Capture the cell that displays the provided text and extract its [x, y] central coordinate. 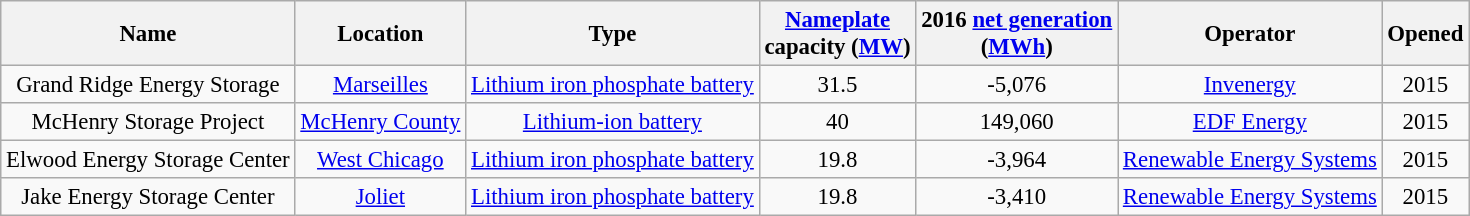
Joliet [380, 197]
Name [148, 34]
EDF Energy [1250, 122]
Invenergy [1250, 85]
Operator [1250, 34]
McHenry Storage Project [148, 122]
Opened [1426, 34]
McHenry County [380, 122]
Location [380, 34]
Jake Energy Storage Center [148, 197]
31.5 [838, 85]
Type [612, 34]
2016 net generation (MWh) [1017, 34]
Nameplatecapacity (MW) [838, 34]
Elwood Energy Storage Center [148, 160]
West Chicago [380, 160]
-3,964 [1017, 160]
Marseilles [380, 85]
40 [838, 122]
-5,076 [1017, 85]
149,060 [1017, 122]
Grand Ridge Energy Storage [148, 85]
Lithium-ion battery [612, 122]
-3,410 [1017, 197]
